Locate the cell with the specified text and output its (X, Y) center coordinate. 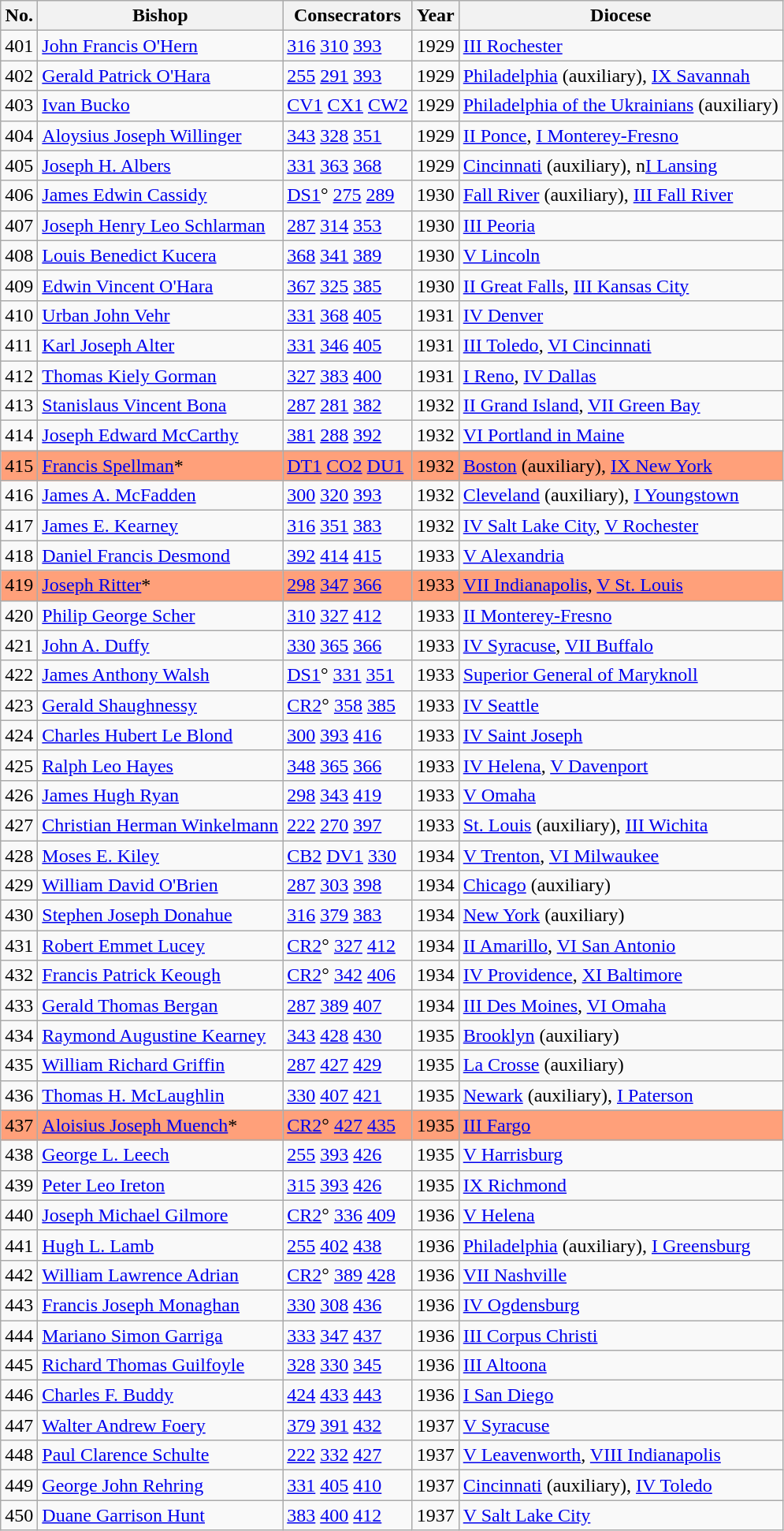
John A. Duffy (161, 645)
New York (auxiliary) (621, 916)
413 (19, 406)
430 (19, 916)
298 343 419 (347, 795)
443 (19, 1305)
James E. Kearney (161, 526)
255 402 438 (347, 1245)
IV Salt Lake City, V Rochester (621, 526)
402 (19, 76)
Aloisius Joseph Muench* (161, 1125)
348 365 366 (347, 765)
417 (19, 526)
Year (435, 16)
James Edwin Cassidy (161, 195)
255 291 393 (347, 76)
Francis Patrick Keough (161, 975)
448 (19, 1455)
No. (19, 16)
Diocese (621, 16)
Joseph Michael Gilmore (161, 1215)
Stanislaus Vincent Bona (161, 406)
Richard Thomas Guilfoyle (161, 1366)
CB2 DV1 330 (347, 855)
381 288 392 (347, 436)
Philadelphia of the Ukrainians (auxiliary) (621, 106)
447 (19, 1425)
IV Saint Joseph (621, 735)
CV1 CX1 CW2 (347, 106)
John Francis O'Hern (161, 46)
298 347 366 (347, 585)
412 (19, 376)
Ivan Bucko (161, 106)
439 (19, 1185)
Superior General of Maryknoll (621, 675)
IV Syracuse, VII Buffalo (621, 645)
James Hugh Ryan (161, 795)
383 400 412 (347, 1515)
440 (19, 1215)
DT1 CO2 DU1 (347, 466)
George L. Leech (161, 1155)
441 (19, 1245)
222 332 427 (347, 1455)
V Leavenworth, VIII Indianapolis (621, 1455)
255 393 426 (347, 1155)
Gerald Thomas Bergan (161, 1005)
Cincinnati (auxiliary), IV Toledo (621, 1485)
421 (19, 645)
Thomas H. McLaughlin (161, 1095)
425 (19, 765)
CR2° 336 409 (347, 1215)
I Reno, IV Dallas (621, 376)
CR2° 389 428 (347, 1275)
James Anthony Walsh (161, 675)
IX Richmond (621, 1185)
446 (19, 1395)
287 427 429 (347, 1065)
434 (19, 1035)
333 347 437 (347, 1336)
327 383 400 (347, 376)
406 (19, 195)
I San Diego (621, 1395)
310 327 412 (347, 615)
Joseph Ritter* (161, 585)
445 (19, 1366)
CR2° 358 385 (347, 705)
Urban John Vehr (161, 315)
411 (19, 345)
Raymond Augustine Kearney (161, 1035)
420 (19, 615)
367 325 385 (347, 285)
316 351 383 (347, 526)
287 314 353 (347, 225)
410 (19, 315)
Aloysius Joseph Willinger (161, 136)
435 (19, 1065)
Walter Andrew Foery (161, 1425)
Philadelphia (auxiliary), I Greensburg (621, 1245)
300 320 393 (347, 496)
VI Portland in Maine (621, 436)
424 433 443 (347, 1395)
Francis Spellman* (161, 466)
CR2° 327 412 (347, 946)
330 407 421 (347, 1095)
343 428 430 (347, 1035)
Bishop (161, 16)
St. Louis (auxiliary), III Wichita (621, 825)
427 (19, 825)
Philip George Scher (161, 615)
419 (19, 585)
392 414 415 (347, 556)
316 379 383 (347, 916)
315 393 426 (347, 1185)
331 405 410 (347, 1485)
CR2° 342 406 (347, 975)
379 391 432 (347, 1425)
404 (19, 136)
431 (19, 946)
415 (19, 466)
Charles F. Buddy (161, 1395)
DS1° 331 351 (347, 675)
La Crosse (auxiliary) (621, 1065)
330 365 366 (347, 645)
442 (19, 1275)
Joseph H. Albers (161, 165)
Robert Emmet Lucey (161, 946)
William Lawrence Adrian (161, 1275)
V Lincoln (621, 255)
436 (19, 1095)
428 (19, 855)
331 363 368 (347, 165)
403 (19, 106)
V Omaha (621, 795)
Gerald Shaughnessy (161, 705)
III Altoona (621, 1366)
Fall River (auxiliary), III Fall River (621, 195)
Hugh L. Lamb (161, 1245)
II Monterey-Fresno (621, 615)
IV Seattle (621, 705)
III Corpus Christi (621, 1336)
328 330 345 (347, 1366)
III Fargo (621, 1125)
Daniel Francis Desmond (161, 556)
DS1° 275 289 (347, 195)
V Salt Lake City (621, 1515)
368 341 389 (347, 255)
Karl Joseph Alter (161, 345)
V Syracuse (621, 1425)
437 (19, 1125)
Thomas Kiely Gorman (161, 376)
416 (19, 496)
Cleveland (auxiliary), I Youngstown (621, 496)
III Des Moines, VI Omaha (621, 1005)
Peter Leo Ireton (161, 1185)
287 389 407 (347, 1005)
343 328 351 (347, 136)
George John Rehring (161, 1485)
405 (19, 165)
Chicago (auxiliary) (621, 886)
432 (19, 975)
Ralph Leo Hayes (161, 765)
Christian Herman Winkelmann (161, 825)
Cincinnati (auxiliary), nI Lansing (621, 165)
Boston (auxiliary), IX New York (621, 466)
IV Providence, XI Baltimore (621, 975)
James A. McFadden (161, 496)
401 (19, 46)
422 (19, 675)
III Rochester (621, 46)
Charles Hubert Le Blond (161, 735)
Duane Garrison Hunt (161, 1515)
II Ponce, I Monterey-Fresno (621, 136)
433 (19, 1005)
418 (19, 556)
II Grand Island, VII Green Bay (621, 406)
316 310 393 (347, 46)
287 303 398 (347, 886)
IV Ogdensburg (621, 1305)
Consecrators (347, 16)
Brooklyn (auxiliary) (621, 1035)
Mariano Simon Garriga (161, 1336)
222 270 397 (347, 825)
III Toledo, VI Cincinnati (621, 345)
VII Nashville (621, 1275)
II Amarillo, VI San Antonio (621, 946)
449 (19, 1485)
331 346 405 (347, 345)
Moses E. Kiley (161, 855)
407 (19, 225)
CR2° 427 435 (347, 1125)
330 308 436 (347, 1305)
II Great Falls, III Kansas City (621, 285)
Louis Benedict Kucera (161, 255)
William David O'Brien (161, 886)
Joseph Henry Leo Schlarman (161, 225)
Francis Joseph Monaghan (161, 1305)
450 (19, 1515)
V Trenton, VI Milwaukee (621, 855)
287 281 382 (347, 406)
408 (19, 255)
Philadelphia (auxiliary), IX Savannah (621, 76)
III Peoria (621, 225)
VII Indianapolis, V St. Louis (621, 585)
Joseph Edward McCarthy (161, 436)
Paul Clarence Schulte (161, 1455)
414 (19, 436)
V Harrisburg (621, 1155)
Stephen Joseph Donahue (161, 916)
444 (19, 1336)
Gerald Patrick O'Hara (161, 76)
Edwin Vincent O'Hara (161, 285)
V Alexandria (621, 556)
409 (19, 285)
438 (19, 1155)
423 (19, 705)
424 (19, 735)
Newark (auxiliary), I Paterson (621, 1095)
426 (19, 795)
331 368 405 (347, 315)
V Helena (621, 1215)
429 (19, 886)
IV Helena, V Davenport (621, 765)
IV Denver (621, 315)
300 393 416 (347, 735)
William Richard Griffin (161, 1065)
